Identify which cell holds the provided text, then report its (x, y) central coordinate. 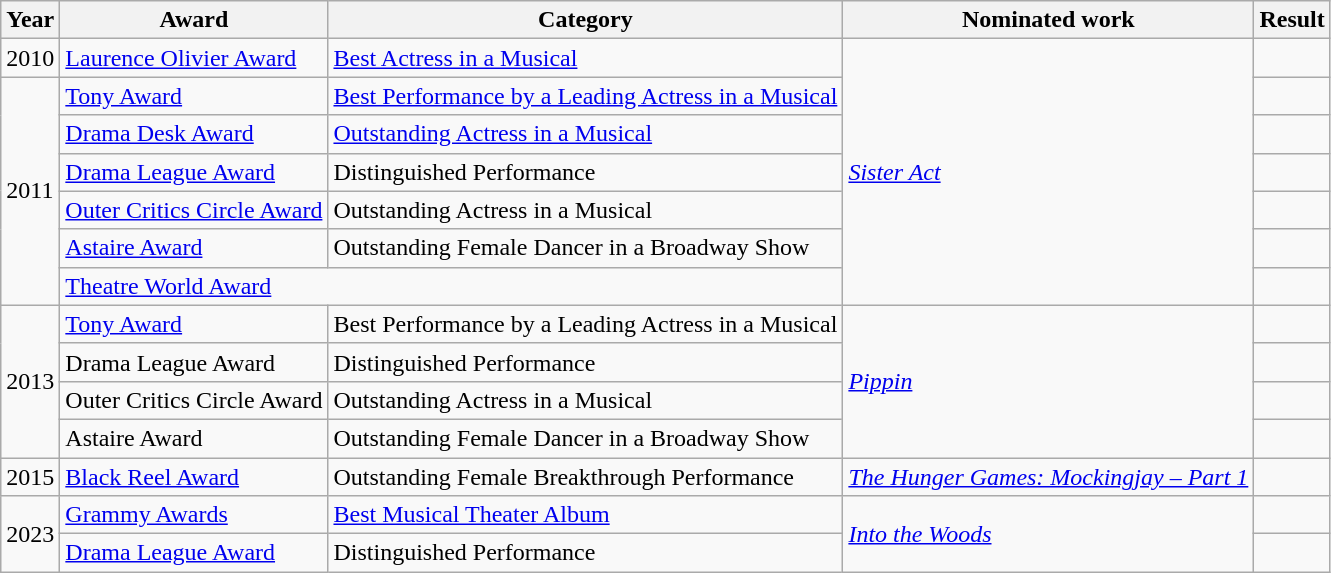
Result (1292, 20)
2023 (30, 534)
Into the Woods (1048, 534)
2013 (30, 381)
Category (586, 20)
2011 (30, 191)
Outstanding Female Breakthrough Performance (586, 477)
Theatre World Award (452, 286)
Best Musical Theater Album (586, 515)
Year (30, 20)
2015 (30, 477)
Pippin (1048, 381)
2010 (30, 58)
Grammy Awards (194, 515)
Laurence Olivier Award (194, 58)
Sister Act (1048, 172)
Best Actress in a Musical (586, 58)
Drama Desk Award (194, 134)
Nominated work (1048, 20)
Award (194, 20)
The Hunger Games: Mockingjay – Part 1 (1048, 477)
Black Reel Award (194, 477)
